Pinpoint the cell where the given text exists, returning its (X, Y) midpoint coordinate. 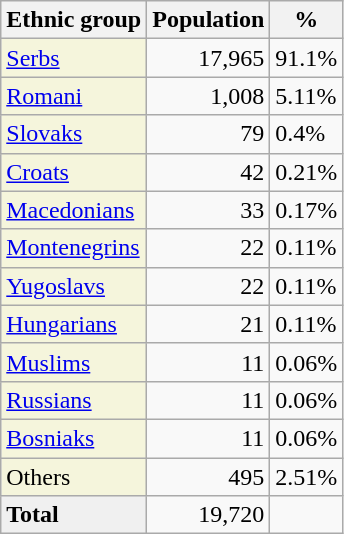
Yugoslavs (74, 286)
0.4% (306, 134)
Serbs (74, 58)
Total (74, 515)
Hungarians (74, 324)
19,720 (208, 515)
0.17% (306, 210)
42 (208, 172)
5.11% (306, 96)
Bosniaks (74, 438)
Romani (74, 96)
495 (208, 477)
0.21% (306, 172)
Population (208, 20)
% (306, 20)
Russians (74, 400)
Macedonians (74, 210)
91.1% (306, 58)
Muslims (74, 362)
2.51% (306, 477)
Slovaks (74, 134)
Ethnic group (74, 20)
17,965 (208, 58)
Others (74, 477)
79 (208, 134)
1,008 (208, 96)
Montenegrins (74, 248)
Croats (74, 172)
21 (208, 324)
33 (208, 210)
